Identify which cell holds the provided text, then report its [X, Y] central coordinate. 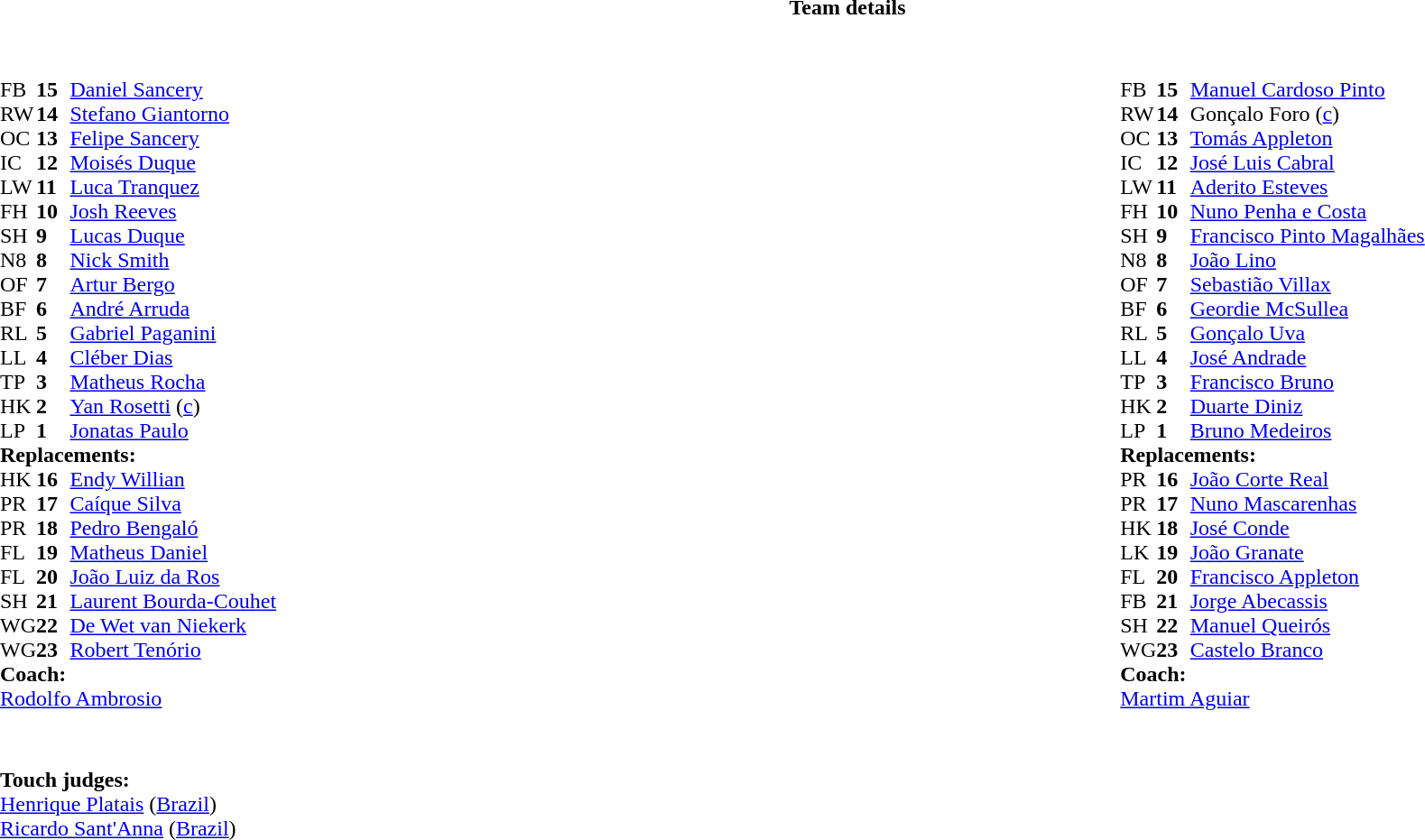
Manuel Cardoso Pinto [1308, 90]
Robert Tenório [173, 650]
Gonçalo Uva [1308, 334]
João Luiz da Ros [173, 577]
José Andrade [1308, 357]
Stefano Giantorno [173, 114]
Rodolfo Ambrosio [138, 698]
Matheus Daniel [173, 552]
João Corte Real [1308, 480]
LK [1138, 552]
Castelo Branco [1308, 650]
Sebastião Villax [1308, 285]
Manuel Queirós [1308, 626]
Yan Rosetti (c) [173, 406]
Caíque Silva [173, 503]
Moisés Duque [173, 162]
Endy Willian [173, 480]
Lucas Duque [173, 236]
Gonçalo Foro (c) [1308, 114]
De Wet van Niekerk [173, 626]
Matheus Rocha [173, 383]
Tomás Appleton [1308, 139]
Laurent Bourda-Couhet [173, 601]
Francisco Pinto Magalhães [1308, 236]
Nuno Penha e Costa [1308, 211]
Geordie McSullea [1308, 309]
Josh Reeves [173, 211]
Martim Aguiar [1272, 698]
José Conde [1308, 529]
João Granate [1308, 552]
Gabriel Paganini [173, 334]
Francisco Bruno [1308, 383]
Jonatas Paulo [173, 431]
Pedro Bengaló [173, 529]
Nick Smith [173, 260]
Luca Tranquez [173, 188]
José Luis Cabral [1308, 162]
João Lino [1308, 260]
Bruno Medeiros [1308, 431]
Duarte Diniz [1308, 406]
Francisco Appleton [1308, 577]
Daniel Sancery [173, 90]
Aderito Esteves [1308, 188]
André Arruda [173, 309]
Cléber Dias [173, 357]
Felipe Sancery [173, 139]
Jorge Abecassis [1308, 601]
Artur Bergo [173, 285]
Nuno Mascarenhas [1308, 503]
